Find where the given text appears and provide that cell's center as [X, Y] coordinate. 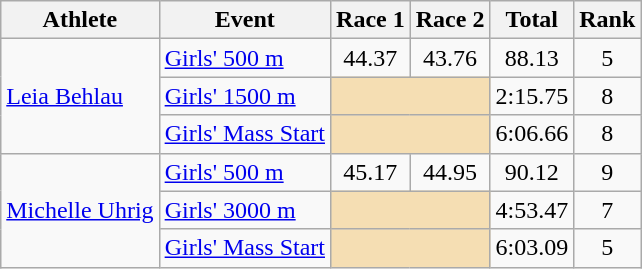
88.13 [532, 58]
Michelle Uhrig [80, 210]
Race 2 [450, 20]
Race 1 [371, 20]
Athlete [80, 20]
Event [244, 20]
6:06.66 [532, 134]
Leia Behlau [80, 96]
6:03.09 [532, 248]
4:53.47 [532, 210]
45.17 [371, 172]
44.95 [450, 172]
9 [608, 172]
Girls' 3000 m [244, 210]
Girls' 1500 m [244, 96]
Total [532, 20]
2:15.75 [532, 96]
44.37 [371, 58]
Rank [608, 20]
43.76 [450, 58]
7 [608, 210]
90.12 [532, 172]
